Provide the (X, Y) coordinate of the cell's center where the given text is located.  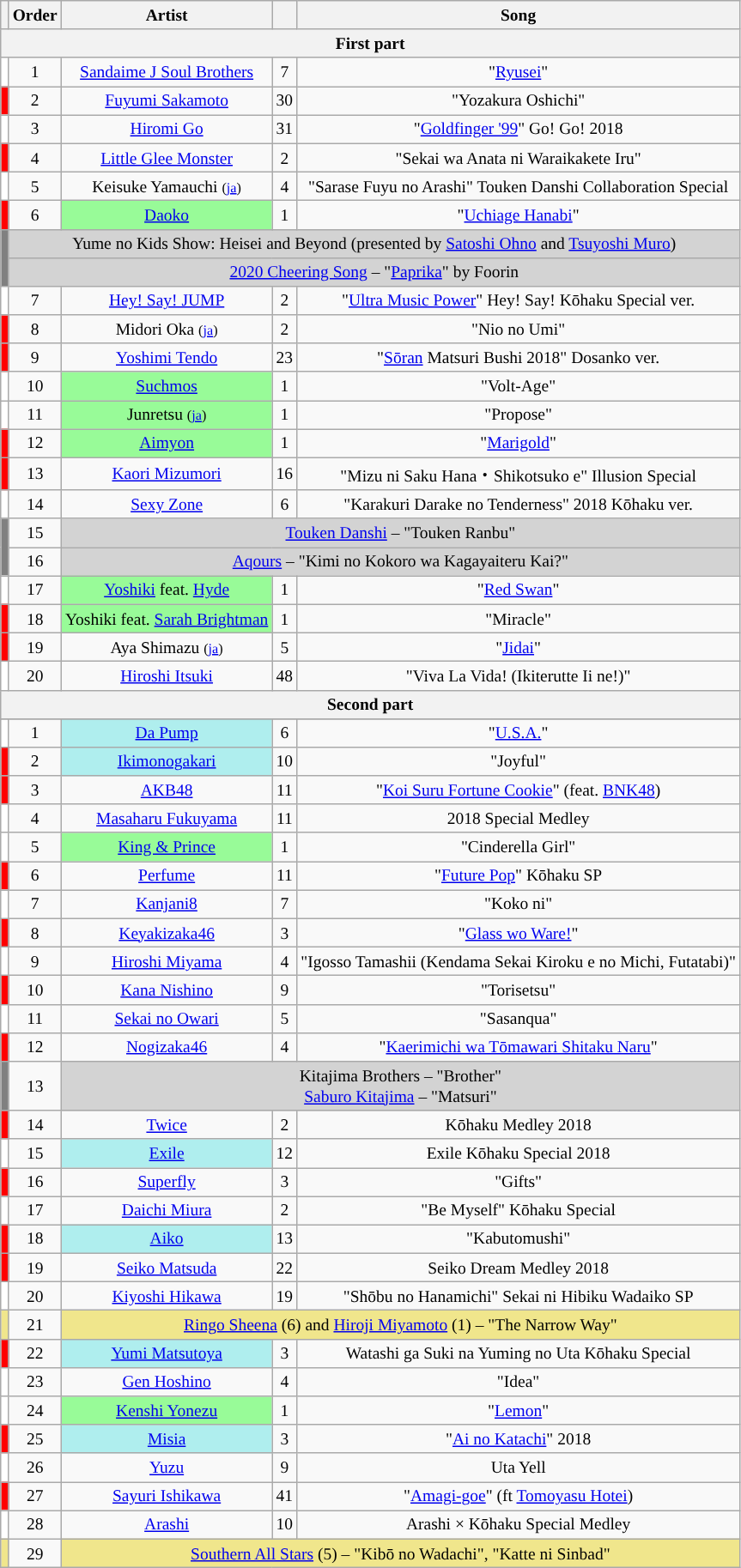
Hiroshi Miyama (167, 961)
Watashi ga Suki na Yuming no Uta Kōhaku Special (519, 1353)
"Torisetsu" (519, 990)
"Shōbu no Hanamichi" Sekai ni Hibiku Wadaiko SP (519, 1296)
Ikimonogakari (167, 762)
"Mizu ni Saku Hana・Shikotsuko e" Illusion Special (519, 474)
Twice (167, 1124)
31 (285, 129)
"Jidai" (519, 647)
"Sarase Fuyu no Arashi" Touken Danshi Collaboration Special (519, 185)
Song (519, 15)
"Propose" (519, 415)
Exile (167, 1153)
"Kabutomushi" (519, 1239)
Kōhaku Medley 2018 (519, 1124)
"Future Pop" Kōhaku SP (519, 875)
Keisuke Yamauchi (ja) (167, 185)
"Uchiage Hanabi" (519, 215)
"Kaerimichi wa Tōmawari Shitaku Naru" (519, 1047)
"Lemon" (519, 1411)
"Joyful" (519, 762)
30 (285, 101)
Keyakizaka46 (167, 932)
Arashi × Kōhaku Special Medley (519, 1524)
21 (34, 1325)
Midori Oka (ja) (167, 330)
Uta Yell (519, 1468)
Aqours – "Kimi no Kokoro wa Kagayaiteru Kai?" (400, 561)
Masaharu Fukuyama (167, 819)
2020 Cheering Song – "Paprika" by Foorin (374, 271)
"Sekai wa Anata ni Waraikakete Iru" (519, 158)
Fuyumi Sakamoto (167, 101)
King & Prince (167, 846)
Superfly (167, 1181)
"Be Myself" Kōhaku Special (519, 1210)
"Amagi-goe" (ft Tomoyasu Hotei) (519, 1497)
26 (34, 1468)
Kiyoshi Hikawa (167, 1296)
Junretsu (ja) (167, 415)
Aimyon (167, 443)
Yuzu (167, 1468)
Sekai no Owari (167, 1018)
"Ryusei" (519, 72)
Yoshimi Tendo (167, 357)
Kenshi Yonezu (167, 1411)
Yoshiki feat. Sarah Brightman (167, 618)
28 (34, 1524)
"Ultra Music Power" Hey! Say! Kōhaku Special ver. (519, 300)
"Idea" (519, 1382)
Artist (167, 15)
"Glass wo Ware!" (519, 932)
Ringo Sheena (6) and Hiroji Miyamoto (1) – "The Narrow Way" (400, 1325)
"Gifts" (519, 1181)
"U.S.A." (519, 733)
48 (285, 676)
Daoko (167, 215)
Misia (167, 1438)
Kana Nishino (167, 990)
Yoshiki feat. Hyde (167, 590)
Hiroshi Itsuki (167, 676)
Arashi (167, 1524)
Hiromi Go (167, 129)
"Sasanqua" (519, 1018)
AKB48 (167, 790)
"Red Swan" (519, 590)
"Viva La Vida! (Ikiterutte Ii ne!)" (519, 676)
Exile Kōhaku Special 2018 (519, 1153)
"Koi Suru Fortune Cookie" (feat. BNK48) (519, 790)
Da Pump (167, 733)
Hey! Say! JUMP (167, 300)
Kaori Mizumori (167, 474)
"Miracle" (519, 618)
29 (34, 1553)
Kanjani8 (167, 905)
Daichi Miura (167, 1210)
"Yozakura Oshichi" (519, 101)
41 (285, 1497)
"Volt-Age" (519, 386)
Gen Hoshino (167, 1382)
25 (34, 1438)
Seiko Dream Medley 2018 (519, 1267)
Aiko (167, 1239)
"Marigold" (519, 443)
"Igosso Tamashii (Kendama Sekai Kiroku e no Michi, Futatabi)" (519, 961)
Yumi Matsutoya (167, 1353)
"Ai no Katachi" 2018 (519, 1438)
2018 Special Medley (519, 819)
Nogizaka46 (167, 1047)
Sexy Zone (167, 505)
27 (34, 1497)
"Koko ni" (519, 905)
Suchmos (167, 386)
Perfume (167, 875)
Southern All Stars (5) – "Kibō no Wadachi", "Katte ni Sinbad" (400, 1553)
Order (34, 15)
24 (34, 1411)
Sayuri Ishikawa (167, 1497)
First part (371, 43)
"Nio no Umi" (519, 330)
Little Glee Monster (167, 158)
Yume no Kids Show: Heisei and Beyond (presented by Satoshi Ohno and Tsuyoshi Muro) (374, 244)
Aya Shimazu (ja) (167, 647)
Touken Danshi – "Touken Ranbu" (400, 532)
"Goldfinger '99" Go! Go! 2018 (519, 129)
Second part (371, 704)
"Sōran Matsuri Bushi 2018" Dosanko ver. (519, 357)
Sandaime J Soul Brothers (167, 72)
Kitajima Brothers – "Brother"Saburo Kitajima – "Matsuri" (400, 1087)
"Cinderella Girl" (519, 846)
Seiko Matsuda (167, 1267)
"Karakuri Darake no Tenderness" 2018 Kōhaku ver. (519, 505)
